Search for the cell housing the specified text and yield its [x, y] center coordinate. 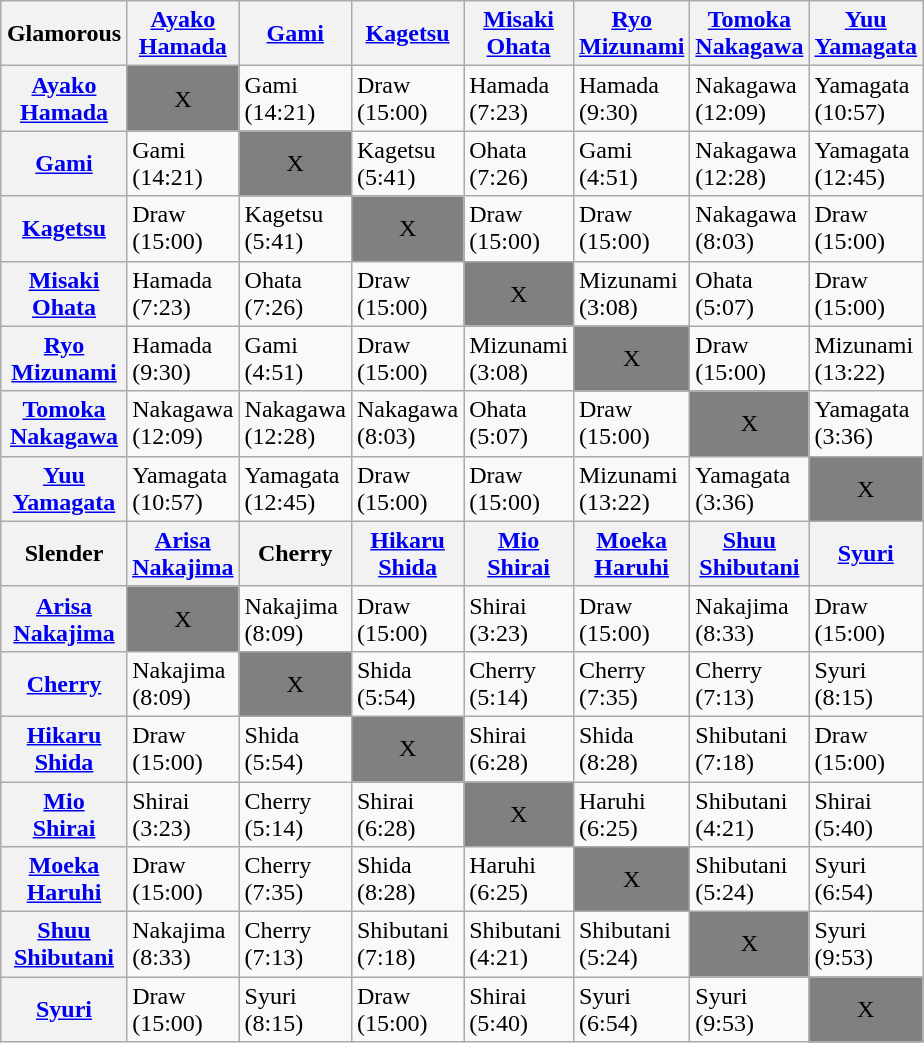
Glamorous [64, 34]
Slender [64, 554]
